Output the (x, y) coordinate of the center of the cell containing the given text.  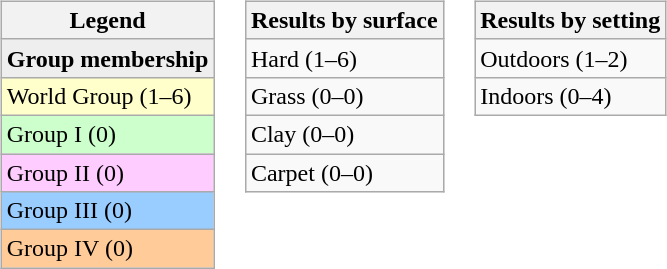
Group II (0) (108, 173)
Results by surface (344, 20)
Grass (0–0) (344, 96)
Results by setting (570, 20)
Group III (0) (108, 211)
Indoors (0–4) (570, 96)
Hard (1–6) (344, 58)
Group IV (0) (108, 249)
Group membership (108, 58)
Legend (108, 20)
Clay (0–0) (344, 134)
Group I (0) (108, 134)
Outdoors (1–2) (570, 58)
Carpet (0–0) (344, 173)
World Group (1–6) (108, 96)
